Detect which cell encompasses the target text, then output its [X, Y] center coordinate. 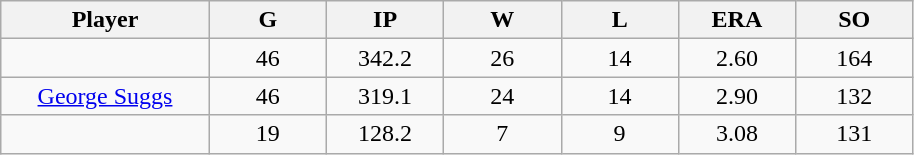
G [268, 20]
ERA [736, 20]
26 [502, 58]
164 [854, 58]
9 [620, 134]
IP [384, 20]
24 [502, 96]
W [502, 20]
3.08 [736, 134]
19 [268, 134]
342.2 [384, 58]
132 [854, 96]
319.1 [384, 96]
SO [854, 20]
L [620, 20]
Player [105, 20]
131 [854, 134]
2.60 [736, 58]
2.90 [736, 96]
George Suggs [105, 96]
128.2 [384, 134]
7 [502, 134]
